Locate the cell with the specified text and output its [x, y] center coordinate. 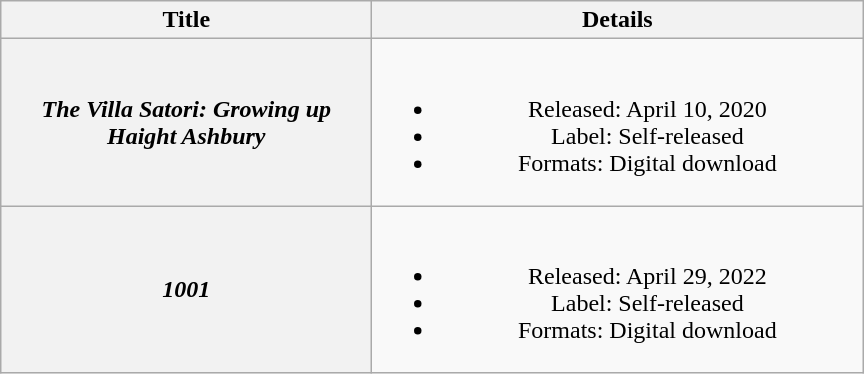
1001 [186, 290]
Released: April 10, 2020Label: Self-releasedFormats: Digital download [618, 122]
Released: April 29, 2022Label: Self-releasedFormats: Digital download [618, 290]
Details [618, 20]
The Villa Satori: Growing up Haight Ashbury [186, 122]
Title [186, 20]
